Capture the cell that displays the provided text and extract its [X, Y] central coordinate. 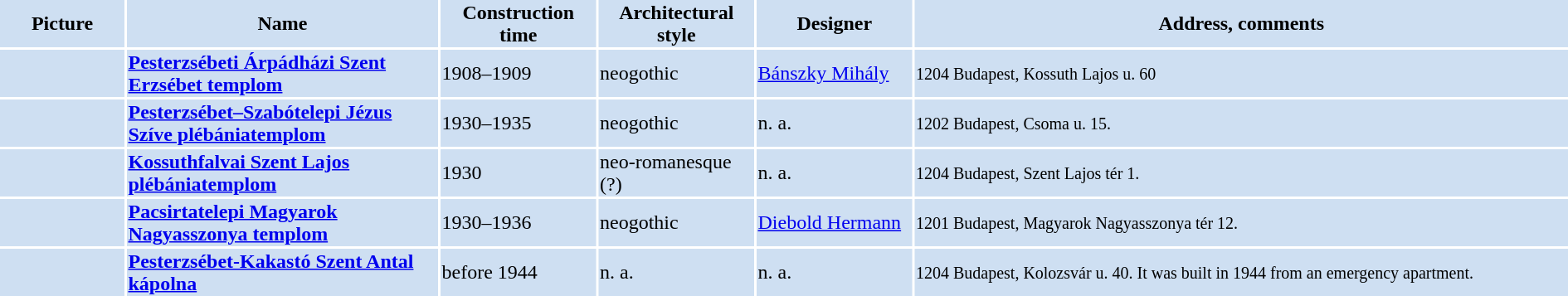
1204 Budapest, Kolozsvár u. 40. It was built in 1944 from an emergency apartment. [1241, 272]
Pesterzsébeti Árpádházi Szent Erzsébet templom [282, 73]
Pacsirtatelepi Magyarok Nagyasszonya templom [282, 222]
Name [282, 23]
Designer [835, 23]
Address, comments [1241, 23]
before 1944 [519, 272]
1930 [519, 172]
1930–1935 [519, 123]
Bánszky Mihály [835, 73]
1201 Budapest, Magyarok Nagyasszonya tér 12. [1241, 222]
Architectural style [677, 23]
1202 Budapest, Csoma u. 15. [1241, 123]
Pesterzsébet–Szabótelepi Jézus Szíve plébániatemplom [282, 123]
Pesterzsébet-Kakastó Szent Antal kápolna [282, 272]
Picture [62, 23]
1930–1936 [519, 222]
neo-romanesque (?) [677, 172]
1908–1909 [519, 73]
Diebold Hermann [835, 222]
Construction time [519, 23]
1204 Budapest, Kossuth Lajos u. 60 [1241, 73]
1204 Budapest, Szent Lajos tér 1. [1241, 172]
Kossuthfalvai Szent Lajos plébániatemplom [282, 172]
